Extract the [x, y] coordinate from the center of the cell holding the provided text.  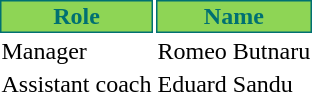
Name [234, 16]
Manager [76, 51]
Romeo Butnaru [234, 51]
Role [76, 16]
